Identify which cell holds the provided text, then report its (x, y) central coordinate. 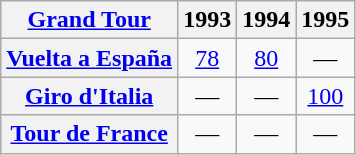
Giro d'Italia (90, 96)
1994 (266, 20)
1995 (326, 20)
1993 (208, 20)
80 (266, 58)
Vuelta a España (90, 58)
100 (326, 96)
Grand Tour (90, 20)
Tour de France (90, 134)
78 (208, 58)
